Locate the cell with the specified text and output its [x, y] center coordinate. 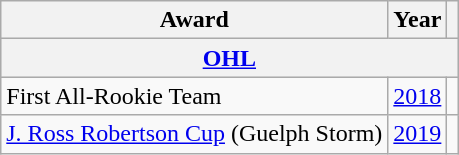
2018 [418, 96]
First All-Rookie Team [194, 96]
Award [194, 20]
2019 [418, 134]
Year [418, 20]
J. Ross Robertson Cup (Guelph Storm) [194, 134]
OHL [230, 58]
